Detect which cell encompasses the target text, then output its (X, Y) center coordinate. 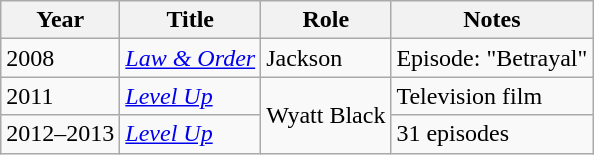
Year (60, 20)
Wyatt Black (326, 115)
Television film (492, 96)
Jackson (326, 58)
2012–2013 (60, 134)
2011 (60, 96)
Notes (492, 20)
Episode: "Betrayal" (492, 58)
Title (190, 20)
Law & Order (190, 58)
31 episodes (492, 134)
2008 (60, 58)
Role (326, 20)
